From the cell containing the given text, extract its center point as [X, Y] coordinate. 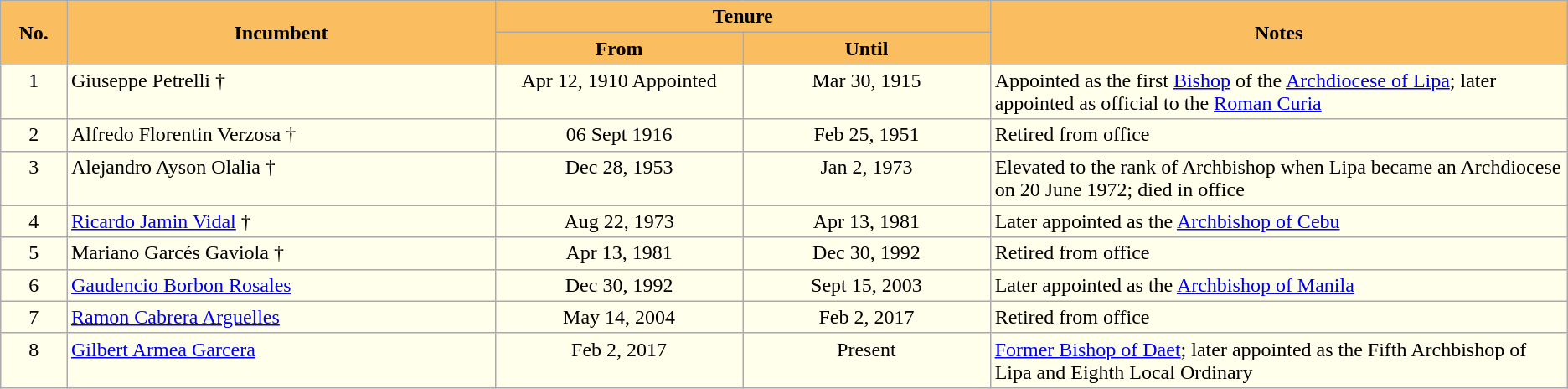
Incumbent [281, 33]
Feb 25, 1951 [866, 135]
4 [34, 221]
Alejandro Ayson Olalia † [281, 178]
7 [34, 317]
Notes [1278, 33]
Gaudencio Borbon Rosales [281, 285]
Until [866, 49]
May 14, 2004 [618, 317]
1 [34, 92]
2 [34, 135]
Giuseppe Petrelli † [281, 92]
Apr 12, 1910 Appointed [618, 92]
Appointed as the first Bishop of the Archdiocese of Lipa; later appointed as official to the Roman Curia [1278, 92]
Present [866, 360]
Jan 2, 1973 [866, 178]
Former Bishop of Daet; later appointed as the Fifth Archbishop of Lipa and Eighth Local Ordinary [1278, 360]
Mar 30, 1915 [866, 92]
Tenure [742, 17]
Later appointed as the Archbishop of Manila [1278, 285]
Alfredo Florentin Verzosa † [281, 135]
6 [34, 285]
No. [34, 33]
8 [34, 360]
Ramon Cabrera Arguelles [281, 317]
Dec 28, 1953 [618, 178]
Elevated to the rank of Archbishop when Lipa became an Archdiocese on 20 June 1972; died in office [1278, 178]
06 Sept 1916 [618, 135]
Mariano Garcés Gaviola † [281, 253]
3 [34, 178]
Sept 15, 2003 [866, 285]
From [618, 49]
Later appointed as the Archbishop of Cebu [1278, 221]
Aug 22, 1973 [618, 221]
Ricardo Jamin Vidal † [281, 221]
5 [34, 253]
Gilbert Armea Garcera [281, 360]
